Return the [X, Y] coordinate for the center point of the cell that contains the specified text.  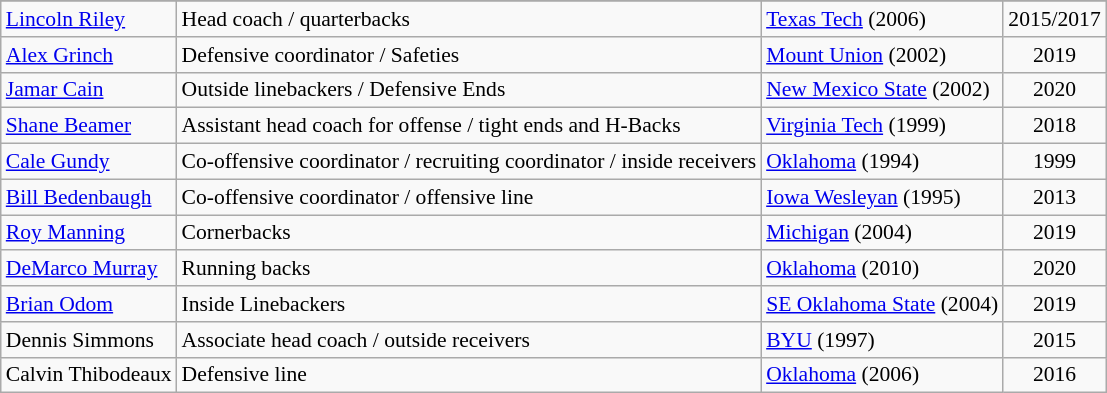
Co-offensive coordinator / recruiting coordinator / inside receivers [470, 162]
Brian Odom [89, 304]
Defensive line [470, 375]
Outside linebackers / Defensive Ends [470, 90]
Oklahoma (2006) [882, 375]
1999 [1054, 162]
Co-offensive coordinator / offensive line [470, 197]
Defensive coordinator / Safeties [470, 55]
Associate head coach / outside receivers [470, 340]
Iowa Wesleyan (1995) [882, 197]
Oklahoma (2010) [882, 269]
Roy Manning [89, 233]
2013 [1054, 197]
2016 [1054, 375]
Lincoln Riley [89, 19]
Inside Linebackers [470, 304]
SE Oklahoma State (2004) [882, 304]
Texas Tech (2006) [882, 19]
Oklahoma (1994) [882, 162]
Jamar Cain [89, 90]
Running backs [470, 269]
2015/2017 [1054, 19]
2015 [1054, 340]
Shane Beamer [89, 126]
Assistant head coach for offense / tight ends and H-Backs [470, 126]
New Mexico State (2002) [882, 90]
Head coach / quarterbacks [470, 19]
Cale Gundy [89, 162]
Michigan (2004) [882, 233]
Virginia Tech (1999) [882, 126]
2018 [1054, 126]
Cornerbacks [470, 233]
BYU (1997) [882, 340]
Calvin Thibodeaux [89, 375]
Bill Bedenbaugh [89, 197]
Dennis Simmons [89, 340]
Mount Union (2002) [882, 55]
Alex Grinch [89, 55]
DeMarco Murray [89, 269]
